Scan for the cell matching the given text and deliver its [x, y] coordinate at center. 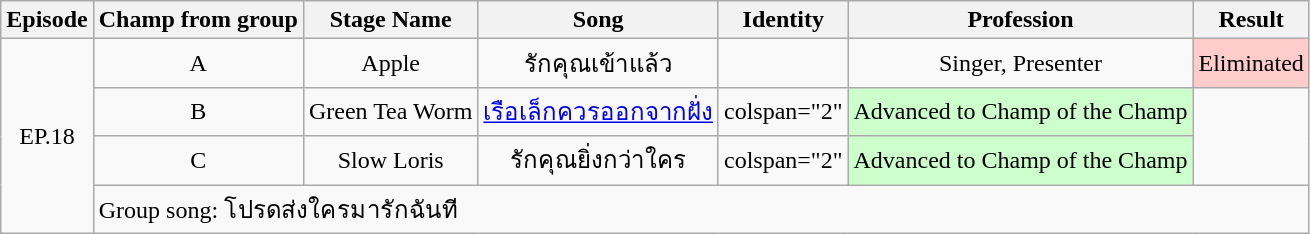
Apple [390, 64]
Song [598, 20]
Eliminated [1251, 64]
Profession [1020, 20]
รักคุณยิ่งกว่าใคร [598, 160]
Slow Loris [390, 160]
EP.18 [47, 136]
C [198, 160]
B [198, 112]
Singer, Presenter [1020, 64]
เรือเล็กควรออกจากฝั่ง [598, 112]
รักคุณเข้าแล้ว [598, 64]
Stage Name [390, 20]
Identity [783, 20]
Champ from group [198, 20]
A [198, 64]
Result [1251, 20]
Episode [47, 20]
Green Tea Worm [390, 112]
Group song: โปรดส่งใครมารักฉันที [701, 208]
